Extract the [x, y] coordinate from the center of the cell holding the provided text.  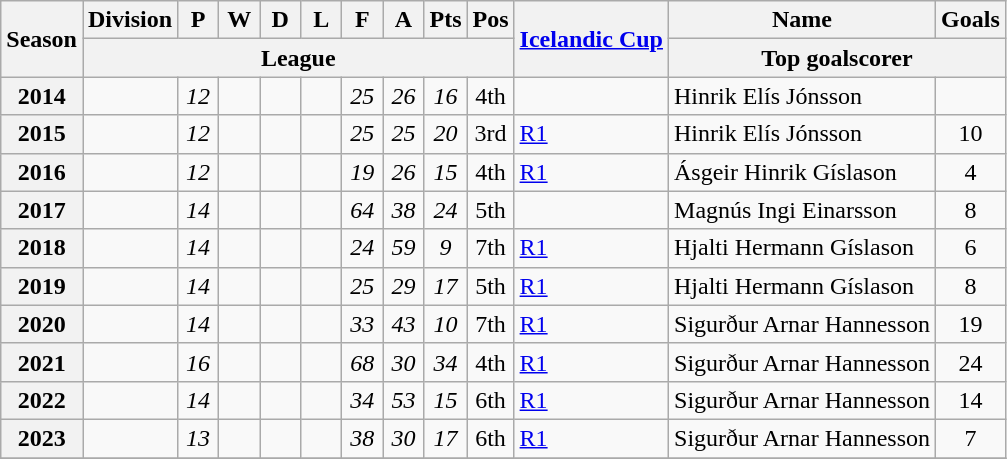
53 [404, 400]
2020 [42, 324]
P [198, 20]
Goals [971, 20]
2016 [42, 172]
Division [130, 20]
59 [404, 248]
A [404, 20]
64 [362, 210]
D [280, 20]
2014 [42, 96]
4 [971, 172]
9 [446, 248]
43 [404, 324]
L [322, 20]
F [362, 20]
Icelandic Cup [591, 39]
Season [42, 39]
2023 [42, 438]
6 [971, 248]
29 [404, 286]
68 [362, 362]
Magnús Ingi Einarsson [802, 210]
Pts [446, 20]
Ásgeir Hinrik Gíslason [802, 172]
33 [362, 324]
W [240, 20]
2018 [42, 248]
Top goalscorer [838, 58]
13 [198, 438]
2019 [42, 286]
Name [802, 20]
2022 [42, 400]
3rd [490, 134]
2015 [42, 134]
Pos [490, 20]
2017 [42, 210]
League [298, 58]
20 [446, 134]
7 [971, 438]
2021 [42, 362]
